Scan for the cell matching the given text and deliver its (X, Y) coordinate at center. 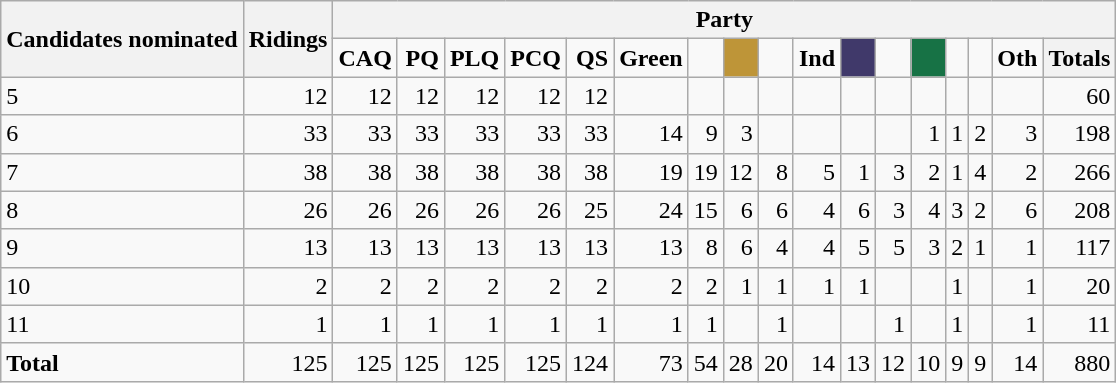
Green (652, 58)
7 (122, 172)
CAQ (365, 58)
QS (590, 58)
15 (706, 210)
124 (590, 362)
880 (1080, 362)
54 (706, 362)
208 (1080, 210)
PQ (420, 58)
73 (652, 362)
Party (724, 20)
198 (1080, 134)
60 (1080, 96)
117 (1080, 248)
Total (122, 362)
266 (1080, 172)
Oth (1018, 58)
PLQ (474, 58)
Ridings (288, 39)
Ind (816, 58)
PCQ (536, 58)
28 (740, 362)
24 (652, 210)
25 (590, 210)
Candidates nominated (122, 39)
Totals (1080, 58)
